Locate the cell with the specified text and output its [X, Y] center coordinate. 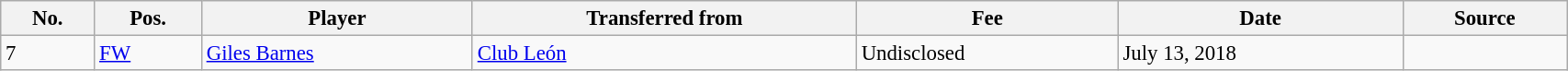
Fee [987, 18]
Transferred from [664, 18]
Giles Barnes [336, 53]
FW [149, 53]
July 13, 2018 [1260, 53]
Date [1260, 18]
No. [48, 18]
Source [1484, 18]
Pos. [149, 18]
7 [48, 53]
Club León [664, 53]
Player [336, 18]
Undisclosed [987, 53]
